Return the [X, Y] coordinate for the center point of the cell that contains the specified text.  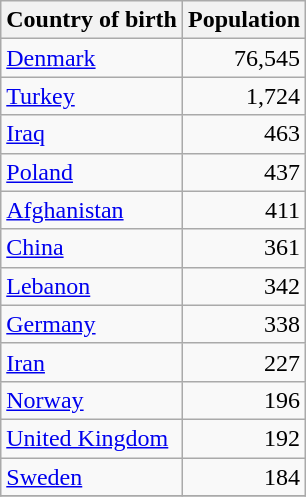
192 [244, 438]
Population [244, 20]
China [92, 248]
Denmark [92, 58]
Poland [92, 172]
463 [244, 134]
184 [244, 477]
342 [244, 286]
361 [244, 248]
Iran [92, 362]
Iraq [92, 134]
Country of birth [92, 20]
227 [244, 362]
Sweden [92, 477]
Lebanon [92, 286]
338 [244, 324]
411 [244, 210]
437 [244, 172]
Germany [92, 324]
Turkey [92, 96]
1,724 [244, 96]
Norway [92, 400]
Afghanistan [92, 210]
76,545 [244, 58]
United Kingdom [92, 438]
196 [244, 400]
